Provide the [X, Y] coordinate of the cell's center where the given text is located.  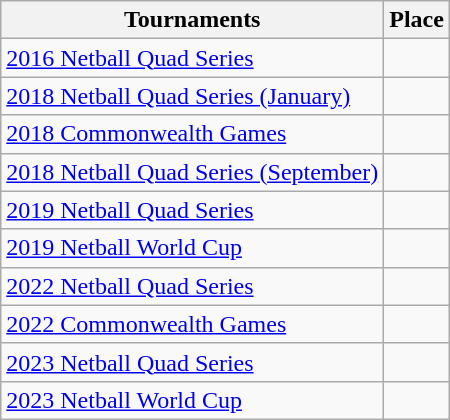
2019 Netball World Cup [192, 248]
2019 Netball Quad Series [192, 210]
2016 Netball Quad Series [192, 58]
2023 Netball World Cup [192, 400]
2018 Netball Quad Series (September) [192, 172]
2023 Netball Quad Series [192, 362]
2022 Commonwealth Games [192, 324]
2018 Commonwealth Games [192, 134]
Tournaments [192, 20]
Place [417, 20]
2022 Netball Quad Series [192, 286]
2018 Netball Quad Series (January) [192, 96]
